Return (x, y) of the center of cell containing provided text 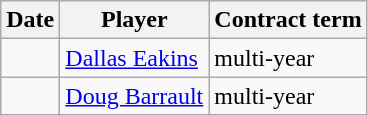
Contract term (288, 20)
Date (30, 20)
Player (134, 20)
Doug Barrault (134, 96)
Dallas Eakins (134, 58)
